Scan for the cell matching the given text and deliver its (X, Y) coordinate at center. 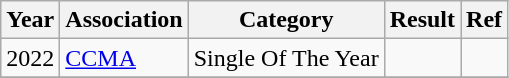
CCMA (124, 58)
Ref (484, 20)
Category (286, 20)
Association (124, 20)
Single Of The Year (286, 58)
2022 (30, 58)
Year (30, 20)
Result (422, 20)
